Output the (x, y) coordinate of the center of the cell containing the given text.  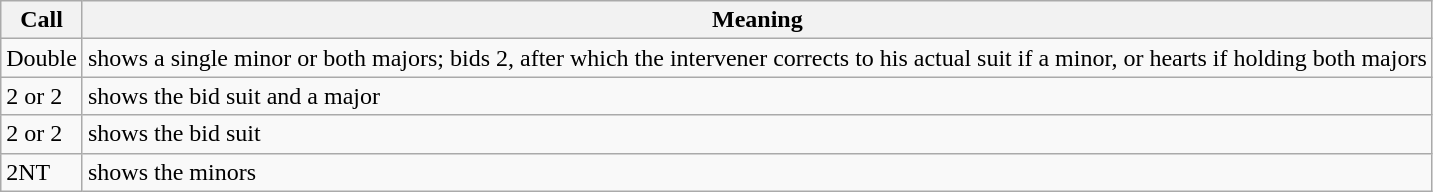
Double (42, 58)
Call (42, 20)
Meaning (757, 20)
shows the minors (757, 172)
shows a single minor or both majors; bids 2, after which the intervener corrects to his actual suit if a minor, or hearts if holding both majors (757, 58)
shows the bid suit (757, 134)
shows the bid suit and a major (757, 96)
2NT (42, 172)
